For the text-containing cell, return its midpoint in [X, Y] coordinate format. 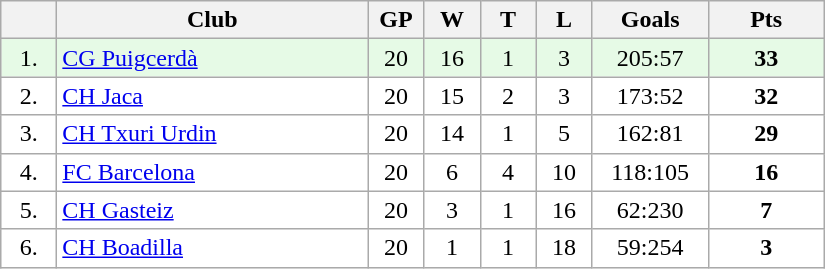
5. [29, 210]
6. [29, 248]
118:105 [650, 172]
W [452, 20]
6 [452, 172]
CH Gasteiz [212, 210]
3. [29, 134]
CH Boadilla [212, 248]
14 [452, 134]
4. [29, 172]
1. [29, 58]
CH Txuri Urdin [212, 134]
CG Puigcerdà [212, 58]
173:52 [650, 96]
29 [766, 134]
5 [564, 134]
10 [564, 172]
205:57 [650, 58]
Goals [650, 20]
Club [212, 20]
7 [766, 210]
T [508, 20]
162:81 [650, 134]
4 [508, 172]
59:254 [650, 248]
CH Jaca [212, 96]
15 [452, 96]
Pts [766, 20]
32 [766, 96]
FC Barcelona [212, 172]
18 [564, 248]
2 [508, 96]
62:230 [650, 210]
2. [29, 96]
GP [396, 20]
L [564, 20]
33 [766, 58]
